Capture the cell that displays the provided text and extract its (x, y) central coordinate. 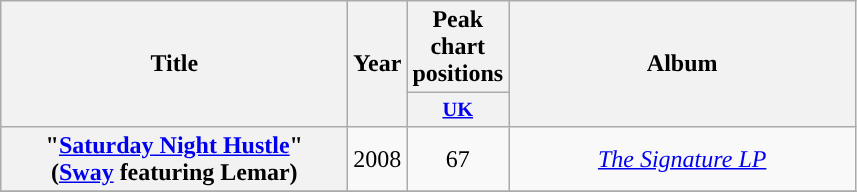
Year (378, 64)
The Signature LP (682, 158)
"Saturday Night Hustle" (Sway featuring Lemar) (174, 158)
Album (682, 64)
67 (458, 158)
Peak chart positions (458, 47)
UK (458, 110)
Title (174, 64)
2008 (378, 158)
